Identify which cell holds the provided text, then report its [X, Y] central coordinate. 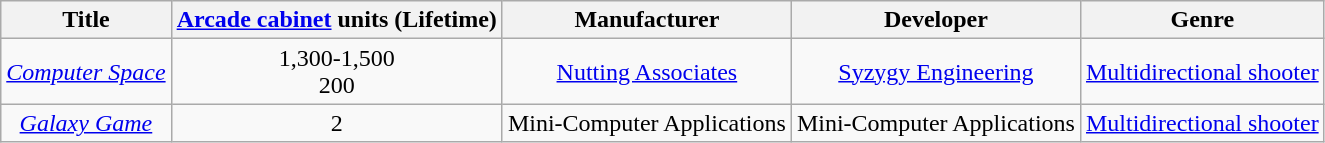
Computer Space [86, 72]
Manufacturer [646, 20]
Developer [936, 20]
Syzygy Engineering [936, 72]
Arcade cabinet units (Lifetime) [336, 20]
1,300-1,500200 [336, 72]
Title [86, 20]
2 [336, 123]
Nutting Associates [646, 72]
Genre [1202, 20]
Galaxy Game [86, 123]
